Locate the cell with the specified text and output its [x, y] center coordinate. 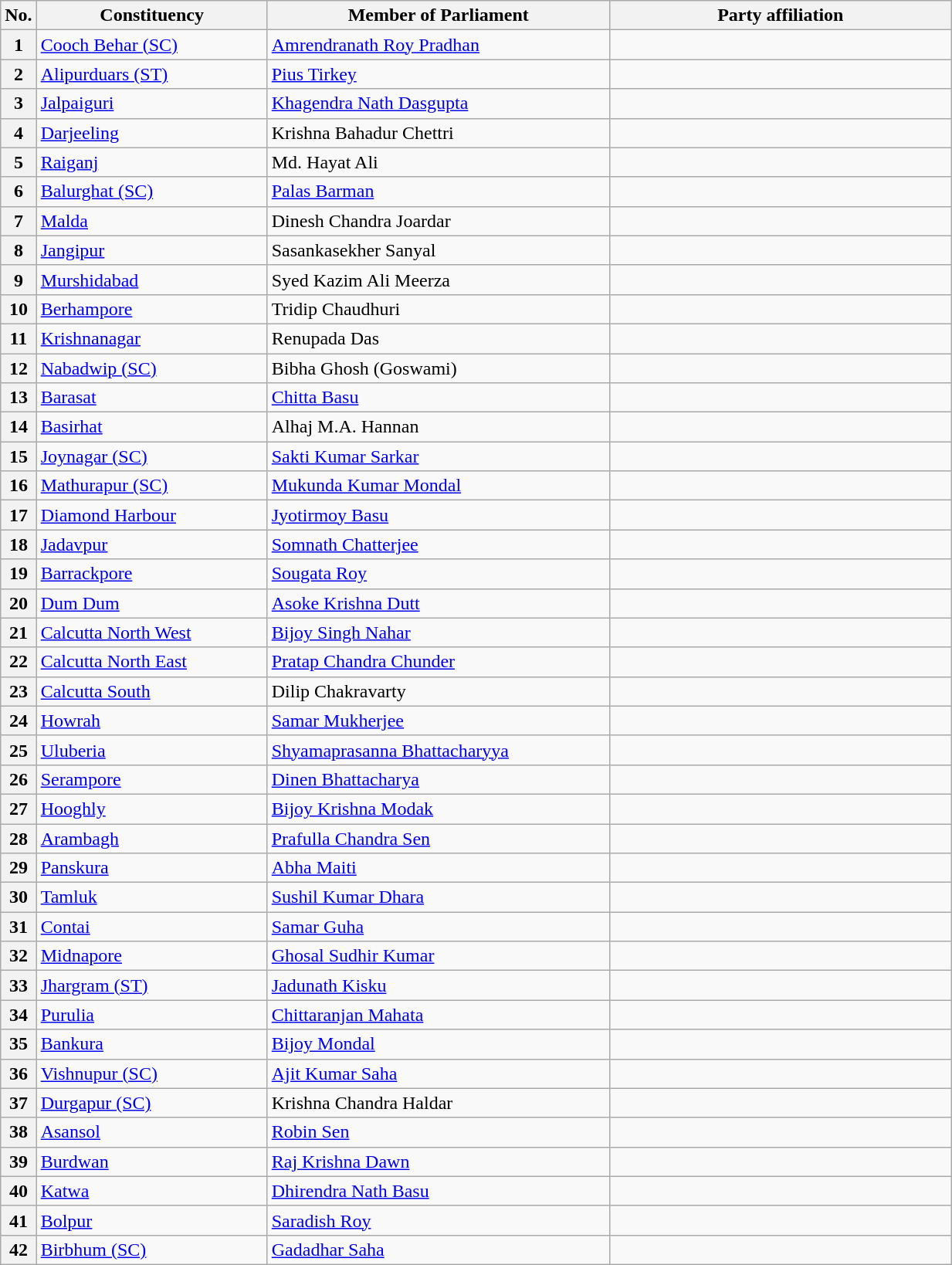
Bibha Ghosh (Goswami) [439, 368]
Jangipur [151, 250]
Bijoy Mondal [439, 1044]
Uluberia [151, 750]
Contai [151, 927]
Ajit Kumar Saha [439, 1073]
Barasat [151, 398]
38 [19, 1132]
Constituency [151, 15]
14 [19, 427]
Gadadhar Saha [439, 1250]
Dhirendra Nath Basu [439, 1191]
Durgapur (SC) [151, 1103]
Dinesh Chandra Joardar [439, 221]
9 [19, 280]
Raj Krishna Dawn [439, 1162]
Dilip Chakravarty [439, 691]
Jalpaiguri [151, 103]
Jadunath Kisku [439, 985]
Mathurapur (SC) [151, 486]
Arambagh [151, 838]
Calcutta North West [151, 632]
Murshidabad [151, 280]
Berhampore [151, 309]
Hooghly [151, 809]
28 [19, 838]
13 [19, 398]
Samar Mukherjee [439, 721]
Amrendranath Roy Pradhan [439, 45]
Bolpur [151, 1220]
20 [19, 603]
Vishnupur (SC) [151, 1073]
33 [19, 985]
Sasankasekher Sanyal [439, 250]
Palas Barman [439, 192]
Sushil Kumar Dhara [439, 897]
Katwa [151, 1191]
Nabadwip (SC) [151, 368]
Abha Maiti [439, 868]
42 [19, 1250]
Sakti Kumar Sarkar [439, 456]
Sougata Roy [439, 574]
Basirhat [151, 427]
Darjeeling [151, 133]
Shyamaprasanna Bhattacharyya [439, 750]
Bankura [151, 1044]
12 [19, 368]
6 [19, 192]
Burdwan [151, 1162]
39 [19, 1162]
30 [19, 897]
17 [19, 515]
41 [19, 1220]
22 [19, 662]
Diamond Harbour [151, 515]
Panskura [151, 868]
Calcutta North East [151, 662]
Birbhum (SC) [151, 1250]
Md. Hayat Ali [439, 162]
Alhaj M.A. Hannan [439, 427]
Calcutta South [151, 691]
Somnath Chatterjee [439, 544]
Asansol [151, 1132]
Barrackpore [151, 574]
11 [19, 338]
Ghosal Sudhir Kumar [439, 956]
29 [19, 868]
35 [19, 1044]
Howrah [151, 721]
Samar Guha [439, 927]
Bijoy Singh Nahar [439, 632]
32 [19, 956]
7 [19, 221]
Raiganj [151, 162]
Asoke Krishna Dutt [439, 603]
Krishna Chandra Haldar [439, 1103]
Dinen Bhattacharya [439, 779]
Krishna Bahadur Chettri [439, 133]
Chitta Basu [439, 398]
Prafulla Chandra Sen [439, 838]
34 [19, 1015]
Renupada Das [439, 338]
25 [19, 750]
4 [19, 133]
24 [19, 721]
Jhargram (ST) [151, 985]
Jyotirmoy Basu [439, 515]
Tamluk [151, 897]
Krishnanagar [151, 338]
40 [19, 1191]
18 [19, 544]
Robin Sen [439, 1132]
Malda [151, 221]
Khagendra Nath Dasgupta [439, 103]
10 [19, 309]
Member of Parliament [439, 15]
Purulia [151, 1015]
Saradish Roy [439, 1220]
Pius Tirkey [439, 74]
Mukunda Kumar Mondal [439, 486]
Bijoy Krishna Modak [439, 809]
2 [19, 74]
21 [19, 632]
Chittaranjan Mahata [439, 1015]
27 [19, 809]
8 [19, 250]
Alipurduars (ST) [151, 74]
1 [19, 45]
31 [19, 927]
19 [19, 574]
Cooch Behar (SC) [151, 45]
3 [19, 103]
23 [19, 691]
Balurghat (SC) [151, 192]
Joynagar (SC) [151, 456]
Pratap Chandra Chunder [439, 662]
Jadavpur [151, 544]
36 [19, 1073]
Dum Dum [151, 603]
15 [19, 456]
Midnapore [151, 956]
Tridip Chaudhuri [439, 309]
No. [19, 15]
Party affiliation [780, 15]
Serampore [151, 779]
26 [19, 779]
5 [19, 162]
Syed Kazim Ali Meerza [439, 280]
16 [19, 486]
37 [19, 1103]
